Output the (X, Y) coordinate of the center of the cell containing the given text.  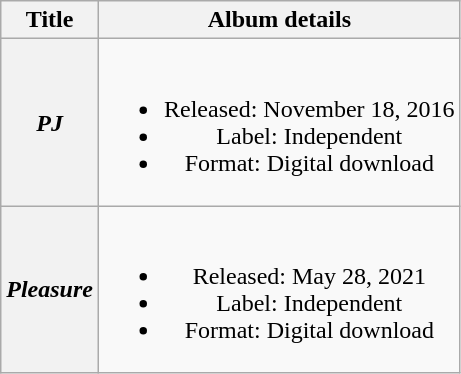
Title (50, 20)
Album details (279, 20)
PJ (50, 122)
Pleasure (50, 290)
Released: November 18, 2016Label: IndependentFormat: Digital download (279, 122)
Released: May 28, 2021Label: IndependentFormat: Digital download (279, 290)
